Provide the (X, Y) coordinate of the cell's center where the given text is located.  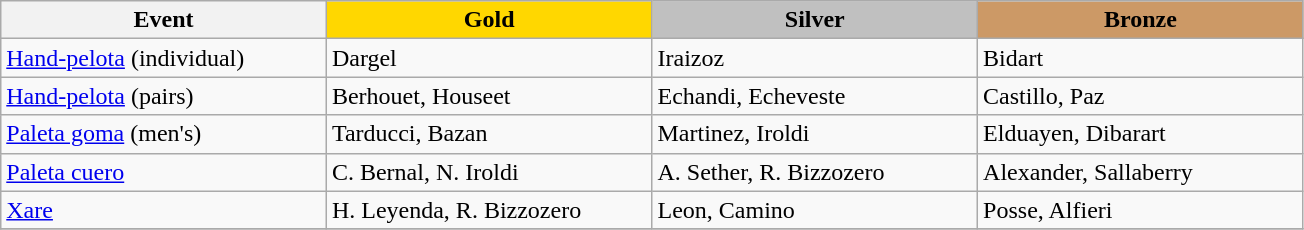
H. Leyenda, R. Bizzozero (489, 210)
Dargel (489, 58)
Martinez, Iroldi (815, 134)
Paleta goma (men's) (164, 134)
Iraizoz (815, 58)
Silver (815, 20)
Event (164, 20)
Berhouet, Houseet (489, 96)
Tarducci, Bazan (489, 134)
Elduayen, Dibarart (1141, 134)
Posse, Alfieri (1141, 210)
A. Sether, R. Bizzozero (815, 172)
Bidart (1141, 58)
Hand-pelota (pairs) (164, 96)
Bronze (1141, 20)
Echandi, Echeveste (815, 96)
Gold (489, 20)
Xare (164, 210)
C. Bernal, N. Iroldi (489, 172)
Paleta cuero (164, 172)
Leon, Camino (815, 210)
Castillo, Paz (1141, 96)
Alexander, Sallaberry (1141, 172)
Hand-pelota (individual) (164, 58)
